From the cell containing the given text, extract its center point as [x, y] coordinate. 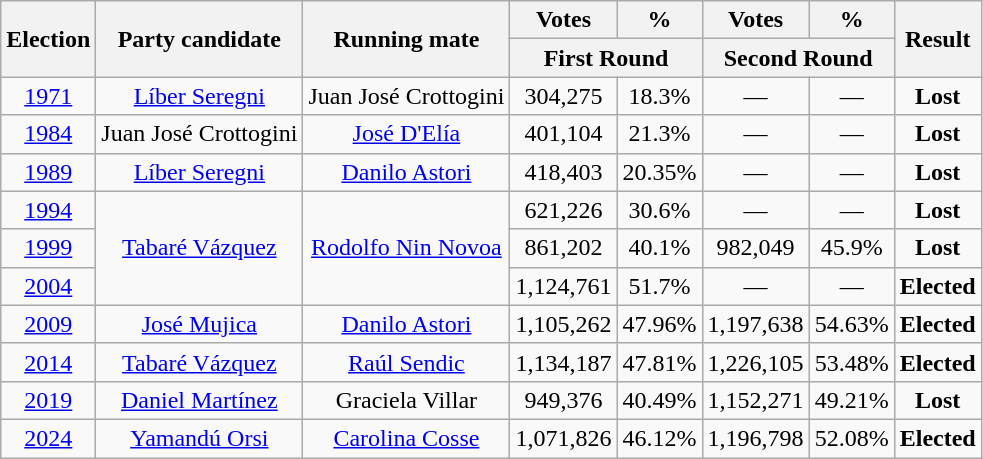
46.12% [660, 438]
54.63% [852, 324]
51.7% [660, 286]
40.49% [660, 400]
20.35% [660, 172]
Raúl Sendic [406, 362]
949,376 [564, 400]
1,226,105 [756, 362]
Election [48, 39]
Result [938, 39]
2014 [48, 362]
Graciela Villar [406, 400]
1989 [48, 172]
1,124,761 [564, 286]
418,403 [564, 172]
18.3% [660, 96]
José D'Elía [406, 134]
21.3% [660, 134]
1,071,826 [564, 438]
52.08% [852, 438]
Yamandú Orsi [200, 438]
53.48% [852, 362]
401,104 [564, 134]
861,202 [564, 248]
45.9% [852, 248]
Running mate [406, 39]
1,105,262 [564, 324]
José Mujica [200, 324]
1,196,798 [756, 438]
1,197,638 [756, 324]
Second Round [798, 58]
982,049 [756, 248]
304,275 [564, 96]
47.81% [660, 362]
Rodolfo Nin Novoa [406, 248]
Party candidate [200, 39]
2019 [48, 400]
1,134,187 [564, 362]
Daniel Martínez [200, 400]
2004 [48, 286]
2009 [48, 324]
40.1% [660, 248]
2024 [48, 438]
1994 [48, 210]
621,226 [564, 210]
1984 [48, 134]
First Round [606, 58]
1971 [48, 96]
49.21% [852, 400]
1999 [48, 248]
30.6% [660, 210]
Carolina Cosse [406, 438]
1,152,271 [756, 400]
47.96% [660, 324]
